Pinpoint the cell where the given text exists, returning its (X, Y) midpoint coordinate. 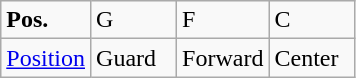
Position (46, 58)
Pos. (46, 20)
F (223, 20)
Guard (134, 58)
C (312, 20)
Forward (223, 58)
G (134, 20)
Center (312, 58)
